Extract the [x, y] coordinate from the center of the cell holding the provided text.  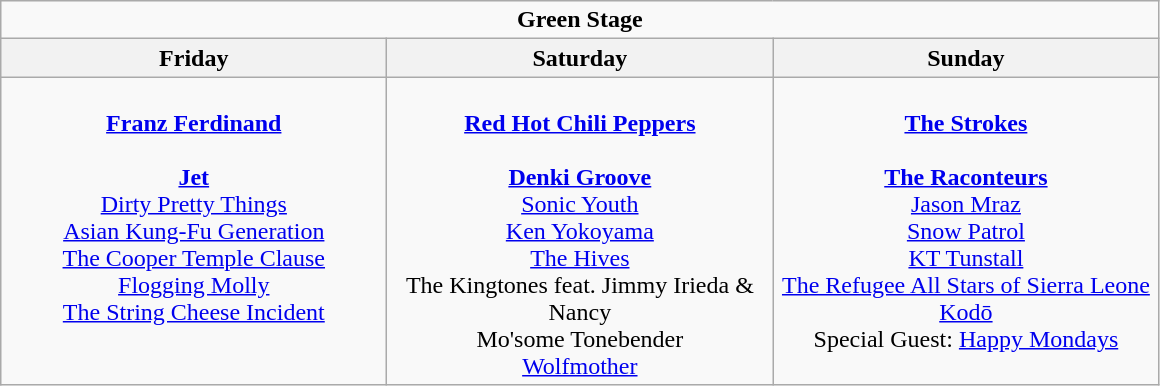
Green Stage [580, 20]
Red Hot Chili Peppers Denki Groove Sonic Youth Ken Yokoyama The Hives The Kingtones feat. Jimmy Irieda & Nancy Mo'some Tonebender Wolfmother [580, 231]
Franz Ferdinand Jet Dirty Pretty Things Asian Kung-Fu Generation The Cooper Temple Clause Flogging Molly The String Cheese Incident [194, 231]
Friday [194, 58]
The Strokes The Raconteurs Jason Mraz Snow Patrol KT Tunstall The Refugee All Stars of Sierra Leone Kodō Special Guest: Happy Mondays [966, 231]
Sunday [966, 58]
Saturday [580, 58]
